Identify which cell holds the provided text, then report its [X, Y] central coordinate. 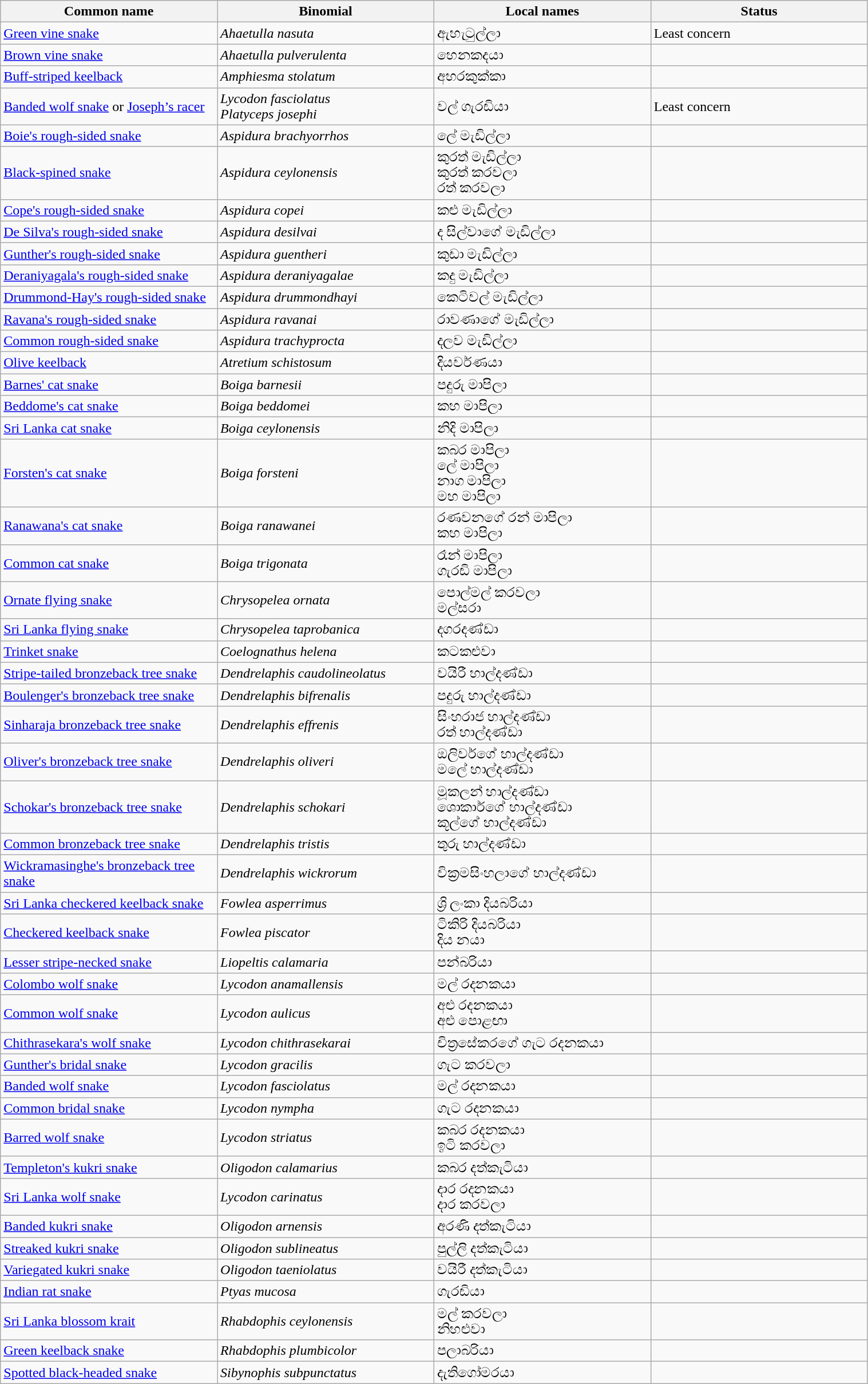
Boiga trigonata [326, 563]
Sri Lanka cat snake [109, 428]
Dendrelaphis bifrenalis [326, 695]
හෙනකදයා [542, 55]
කටකළුවා [542, 651]
අරණි දත්කැටියා [542, 1226]
කබර මාපිලා ලේ මාපිලා නාග මාපිලා මහ මාපිලා [542, 473]
කළු මැඩිල්ලා [542, 210]
Lycodon aulicus [326, 1013]
Aspidura ravanai [326, 319]
පදුරු හාල්දණ්ඩා [542, 695]
Ravana's rough-sided snake [109, 319]
Colombo wolf snake [109, 984]
Aspidura brachyorrhos [326, 136]
Sinharaja bronzeback tree snake [109, 725]
Sri Lanka wolf snake [109, 1196]
Green keelback snake [109, 1351]
Banded wolf snake [109, 1086]
Lycodon fasciolatus Platyceps josephi [326, 106]
Barred wolf snake [109, 1138]
Sri Lanka checkered keelback snake [109, 903]
Boiga ceylonensis [326, 428]
සිංහරාජ හාල්දණ්ඩා රත් හාල්දණ්ඩා [542, 725]
Dendrelaphis oliveri [326, 761]
තුරු හාල්දණ්ඩා [542, 844]
Checkered keelback snake [109, 933]
Aspidura drummondhayi [326, 297]
ටිකිරි දියබරියා දිය නයා [542, 933]
Ornate flying snake [109, 600]
Lycodon nympha [326, 1108]
Banded kukri snake [109, 1226]
Lycodon anamallensis [326, 984]
කෙටිවල් මැඩිල්ලා [542, 297]
රෑන් මාපිලා ගැරඬි මාපිලා [542, 563]
Streaked kukri snake [109, 1248]
Aspidura desilvai [326, 232]
Oligodon arnensis [326, 1226]
පදුරු මාපිලා [542, 385]
කදු මැඩිල්ලා [542, 275]
Common wolf snake [109, 1013]
පලාබරියා [542, 1351]
වයිරී හාල්දණ්ඩා [542, 673]
Cope's rough-sided snake [109, 210]
ගැට රදනකයා [542, 1108]
Aspidura guentheri [326, 254]
Ahaetulla nasuta [326, 33]
දාර රදනකයා දාර කරවලා [542, 1196]
Gunther's bridal snake [109, 1065]
Lycodon gracilis [326, 1065]
Dendrelaphis schokari [326, 807]
Amphiesma stolatum [326, 77]
Dendrelaphis caudolineolatus [326, 673]
Lycodon striatus [326, 1138]
මල් කරවලා නිහළුවා [542, 1321]
Fowlea piscator [326, 933]
Buff-striped keelback [109, 77]
Coelognathus helena [326, 651]
Dendrelaphis tristis [326, 844]
Boiga ranawanei [326, 525]
Templeton's kukri snake [109, 1167]
ශ්‍රි ලංකා දියබරියා [542, 903]
රාවණාගේ මැඩිල්ලා [542, 319]
Barnes' cat snake [109, 385]
Aspidura ceylonensis [326, 173]
පුල්ලි දත්කැටියා [542, 1248]
Black-spined snake [109, 173]
ලේ මැඩිල්ලා [542, 136]
Liopeltis calamaria [326, 962]
කහ මාපිලා [542, 406]
Oliver's bronzeback tree snake [109, 761]
De Silva's rough-sided snake [109, 232]
Spotted black-headed snake [109, 1373]
දගරදණ්ඩා [542, 630]
Chrysopelea ornata [326, 600]
Oligodon sublineatus [326, 1248]
ඔලිවර්ගේ හාල්දණ්ඩා මලේ හාල්දණ්ඩා [542, 761]
කබර රදනකයා ඉටි කරවලා [542, 1138]
Oligodon calamarius [326, 1167]
Sri Lanka blossom krait [109, 1321]
දියවර්ණයා [542, 363]
Atretium schistosum [326, 363]
මූකලන් හාල්දණ්ඩා ශොකාර්ගේ හාල්දණ්ඩා කූල්ගේ හාල්දණ්ඩා [542, 807]
Lycodon carinatus [326, 1196]
රණවනගේ රන් මාපිලා කහ මාපිලා [542, 525]
Dendrelaphis wickrorum [326, 873]
Indian rat snake [109, 1292]
Lycodon chithrasekarai [326, 1043]
Gunther's rough-sided snake [109, 254]
Fowlea asperrimus [326, 903]
ගැරඬියා [542, 1292]
Stripe-tailed bronzeback tree snake [109, 673]
කුඩා මැඩිල්ලා [542, 254]
Olive keelback [109, 363]
පොල්මල් කරවලා මල්සරා [542, 600]
Common rough-sided snake [109, 341]
Common cat snake [109, 563]
Oligodon taeniolatus [326, 1270]
Forsten's cat snake [109, 473]
චිත්‍රසේකරගේ ගැට රදනකයා [542, 1043]
වල් ගැරඬියා [542, 106]
Sibynophis subpunctatus [326, 1373]
Binomial [326, 11]
Drummond-Hay's rough-sided snake [109, 297]
ඇහැ‍ටුල්ලා [542, 33]
Rhabdophis plumbicolor [326, 1351]
Deraniyagala's rough-sided snake [109, 275]
Local names [542, 11]
Common bridal snake [109, 1108]
Trinket snake [109, 651]
Aspidura deraniyagalae [326, 275]
Lycodon fasciolatus [326, 1086]
පන්බරියා [542, 962]
Ahaetulla pulverulenta [326, 55]
වයිරී දත්කැටියා [542, 1270]
දැතිගෝමරයා [542, 1373]
Aspidura trachyprocta [326, 341]
Wickramasinghe's bronzeback tree snake [109, 873]
Common bronzeback tree snake [109, 844]
Boiga forsteni [326, 473]
Boiga beddomei [326, 406]
Boie's rough-sided snake [109, 136]
Green vine snake [109, 33]
ගැට කරවලා [542, 1065]
වික්‍රමසිංහලාගේ හාල්දණ්ඩා [542, 873]
Variegated kukri snake [109, 1270]
Boulenger's bronzeback tree snake [109, 695]
Banded wolf snake or Joseph’s racer [109, 106]
Schokar's bronzeback tree snake [109, 807]
Brown vine snake [109, 55]
Boiga barnesii [326, 385]
ද සිල්වාගේ මැඩිල්ලා [542, 232]
Chrysopelea taprobanica [326, 630]
Dendrelaphis effrenis [326, 725]
කබර දත්කැටියා [542, 1167]
Beddome's cat snake [109, 406]
නිදි මාපිලා [542, 428]
දලව මැඩිල්ලා [542, 341]
Sri Lanka flying snake [109, 630]
අළු රදනකයා අළු පොළඟා [542, 1013]
Ptyas mucosa [326, 1292]
Chithrasekara's wolf snake [109, 1043]
කුරත් මැඩිල්ලා කුරත් කරවලා රත් කරවලා [542, 173]
Status [759, 11]
Ranawana's cat snake [109, 525]
Lesser stripe-necked snake [109, 962]
Rhabdophis ceylonensis [326, 1321]
Common name [109, 11]
Aspidura copei [326, 210]
අහරකුක්කා [542, 77]
